Determine the [x, y] coordinate at the center of the cell enclosing the given text.  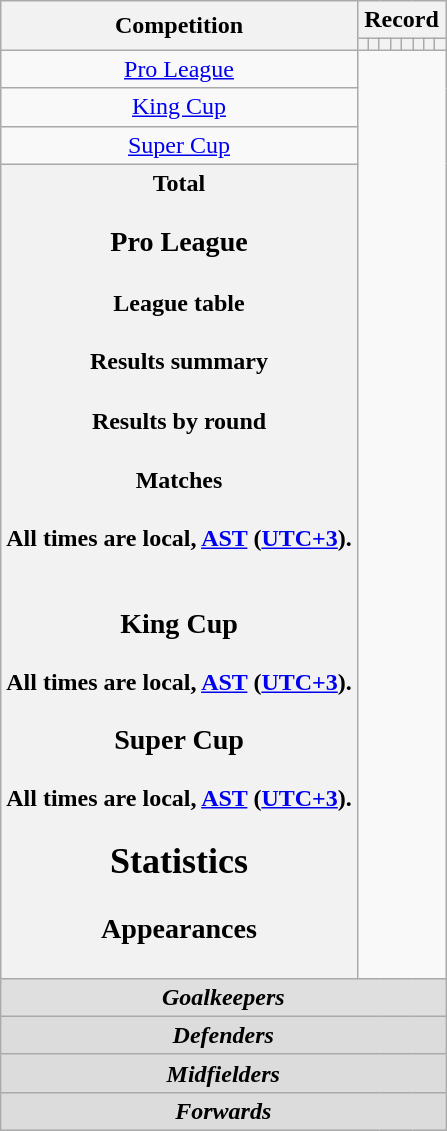
Record [401, 20]
Forwards [224, 1111]
Competition [180, 26]
Defenders [224, 1035]
Midfielders [224, 1073]
Goalkeepers [224, 997]
King Cup [180, 107]
Pro League [180, 69]
Super Cup [180, 145]
